Return the (X, Y) coordinate for the center point of the cell that contains the specified text.  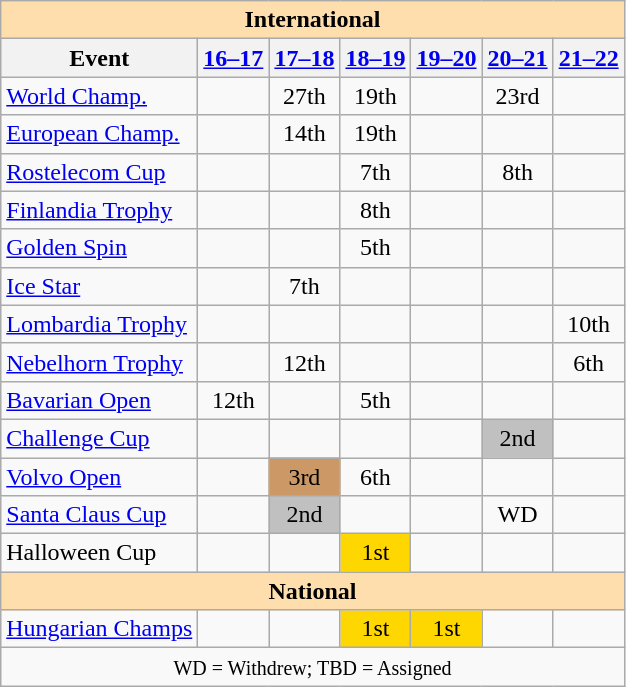
17–18 (304, 58)
10th (588, 324)
Nebelhorn Trophy (100, 362)
WD (518, 515)
21–22 (588, 58)
National (312, 591)
Rostelecom Cup (100, 172)
Finlandia Trophy (100, 210)
International (312, 20)
Santa Claus Cup (100, 515)
19–20 (446, 58)
Lombardia Trophy (100, 324)
14th (304, 134)
Volvo Open (100, 477)
European Champ. (100, 134)
Golden Spin (100, 248)
Ice Star (100, 286)
23rd (518, 96)
Halloween Cup (100, 553)
18–19 (376, 58)
WD = Withdrew; TBD = Assigned (312, 667)
20–21 (518, 58)
3rd (304, 477)
Hungarian Champs (100, 629)
16–17 (234, 58)
Challenge Cup (100, 438)
27th (304, 96)
World Champ. (100, 96)
Event (100, 58)
Bavarian Open (100, 400)
